For the text-containing cell, return its midpoint in (X, Y) coordinate format. 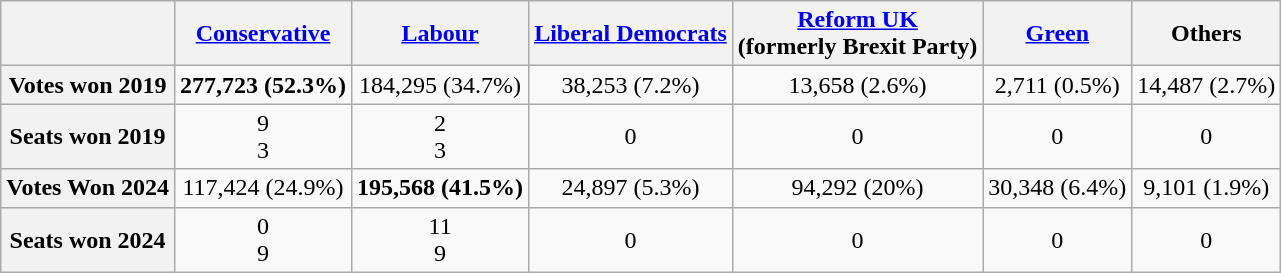
Reform UK (formerly Brexit Party) (857, 34)
38,253 (7.2%) (631, 85)
195,568 (41.5%) (440, 188)
94,292 (20%) (857, 188)
Votes won 2019 (88, 85)
Green (1058, 34)
30,348 (6.4%) (1058, 188)
24,897 (5.3%) (631, 188)
2,711 (0.5%) (1058, 85)
09 (264, 240)
Labour (440, 34)
23 (440, 136)
Votes Won 2024 (88, 188)
119 (440, 240)
277,723 (52.3%) (264, 85)
184,295 (34.7%) (440, 85)
Seats won 2024 (88, 240)
Conservative (264, 34)
Others (1206, 34)
9,101 (1.9%) (1206, 188)
Liberal Democrats (631, 34)
13,658 (2.6%) (857, 85)
Seats won 2019 (88, 136)
117,424 (24.9%) (264, 188)
14,487 (2.7%) (1206, 85)
93 (264, 136)
